Detect which cell encompasses the target text, then output its [X, Y] center coordinate. 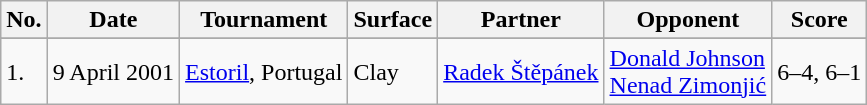
No. [24, 20]
1. [24, 72]
Partner [521, 20]
Tournament [264, 20]
Estoril, Portugal [264, 72]
9 April 2001 [113, 72]
Donald Johnson Nenad Zimonjić [688, 72]
Score [820, 20]
Opponent [688, 20]
Surface [393, 20]
6–4, 6–1 [820, 72]
Date [113, 20]
Radek Štěpánek [521, 72]
Clay [393, 72]
